Pinpoint the cell where the given text exists, returning its [X, Y] midpoint coordinate. 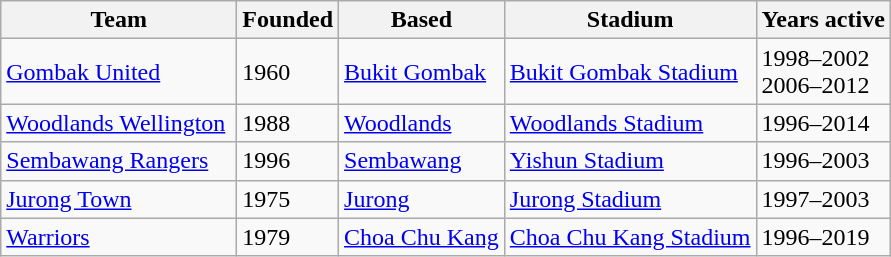
1975 [288, 199]
Jurong Stadium [630, 199]
Based [422, 20]
1996–2003 [823, 161]
1996 [288, 161]
Warriors [119, 237]
Woodlands [422, 123]
Choa Chu Kang Stadium [630, 237]
Sembawang [422, 161]
1988 [288, 123]
Woodlands Stadium [630, 123]
Jurong [422, 199]
Yishun Stadium [630, 161]
Team [119, 20]
1960 [288, 72]
Woodlands Wellington [119, 123]
Gombak United [119, 72]
1996–2019 [823, 237]
1979 [288, 237]
1997–2003 [823, 199]
Jurong Town [119, 199]
1998–20022006–2012 [823, 72]
Bukit Gombak [422, 72]
Stadium [630, 20]
1996–2014 [823, 123]
Sembawang Rangers [119, 161]
Founded [288, 20]
Bukit Gombak Stadium [630, 72]
Choa Chu Kang [422, 237]
Years active [823, 20]
